Extract the [x, y] coordinate from the center of the cell holding the provided text.  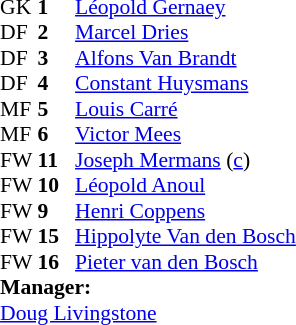
Constant Huysmans [186, 83]
2 [57, 33]
Manager: [148, 287]
16 [57, 262]
Hippolyte Van den Bosch [186, 237]
Victor Mees [186, 135]
11 [57, 160]
9 [57, 211]
Louis Carré [186, 109]
15 [57, 237]
Marcel Dries [186, 33]
Henri Coppens [186, 211]
10 [57, 185]
Léopold Anoul [186, 185]
4 [57, 83]
6 [57, 135]
Alfons Van Brandt [186, 58]
Joseph Mermans (c) [186, 160]
Pieter van den Bosch [186, 262]
3 [57, 58]
5 [57, 109]
